Return the [X, Y] coordinate for the center point of the cell that contains the specified text.  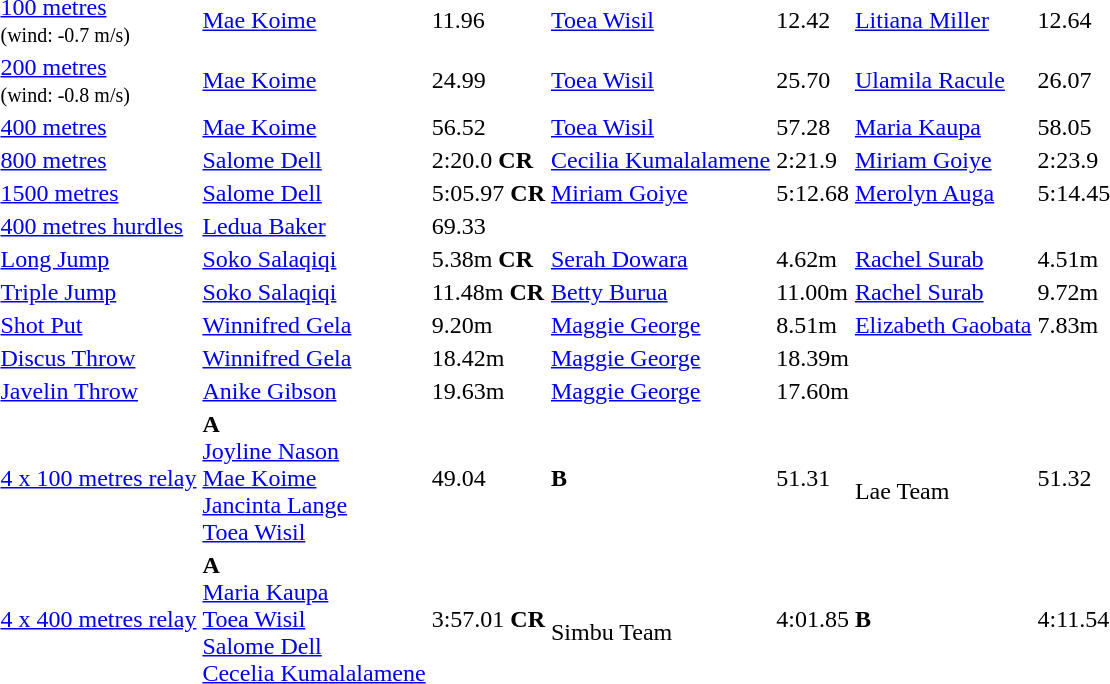
Ulamila Racule [943, 80]
57.28 [813, 127]
17.60m [813, 391]
18.42m [488, 358]
5:12.68 [813, 193]
19.63m [488, 391]
Merolyn Auga [943, 193]
49.04 [488, 478]
69.33 [488, 226]
Cecilia Kumalalamene [661, 160]
25.70 [813, 80]
AJoyline NasonMae KoimeJancinta LangeToea Wisil [314, 478]
Lae Team [943, 478]
18.39m [813, 358]
Betty Burua [661, 292]
56.52 [488, 127]
2:20.0 CR [488, 160]
2:21.9 [813, 160]
Maria Kaupa [943, 127]
B [661, 478]
Serah Dowara [661, 259]
8.51m [813, 325]
Anike Gibson [314, 391]
Elizabeth Gaobata [943, 325]
5.38m CR [488, 259]
51.31 [813, 478]
5:05.97 CR [488, 193]
4.62m [813, 259]
9.20m [488, 325]
24.99 [488, 80]
11.48m CR [488, 292]
11.00m [813, 292]
Ledua Baker [314, 226]
